Output the (x, y) coordinate of the center of the cell containing the given text.  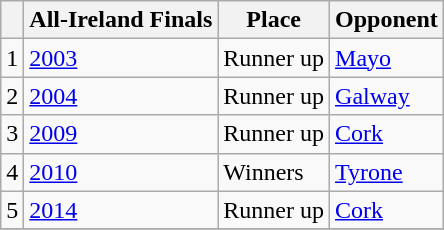
Opponent (387, 20)
3 (12, 134)
2010 (121, 172)
Galway (387, 96)
2014 (121, 210)
2003 (121, 58)
Mayo (387, 58)
2 (12, 96)
Winners (274, 172)
1 (12, 58)
2009 (121, 134)
4 (12, 172)
All-Ireland Finals (121, 20)
5 (12, 210)
Place (274, 20)
Tyrone (387, 172)
2004 (121, 96)
